Locate the cell with the specified text and output its (X, Y) center coordinate. 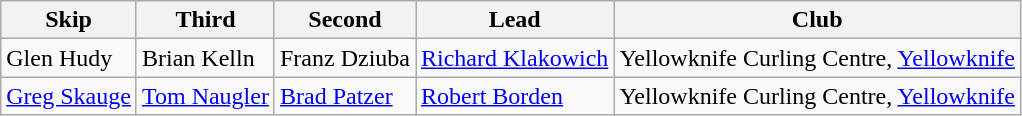
Franz Dziuba (344, 58)
Brian Kelln (205, 58)
Greg Skauge (69, 96)
Second (344, 20)
Club (818, 20)
Richard Klakowich (515, 58)
Tom Naugler (205, 96)
Brad Patzer (344, 96)
Robert Borden (515, 96)
Lead (515, 20)
Third (205, 20)
Skip (69, 20)
Glen Hudy (69, 58)
